Provide the (X, Y) coordinate of the cell's center where the given text is located.  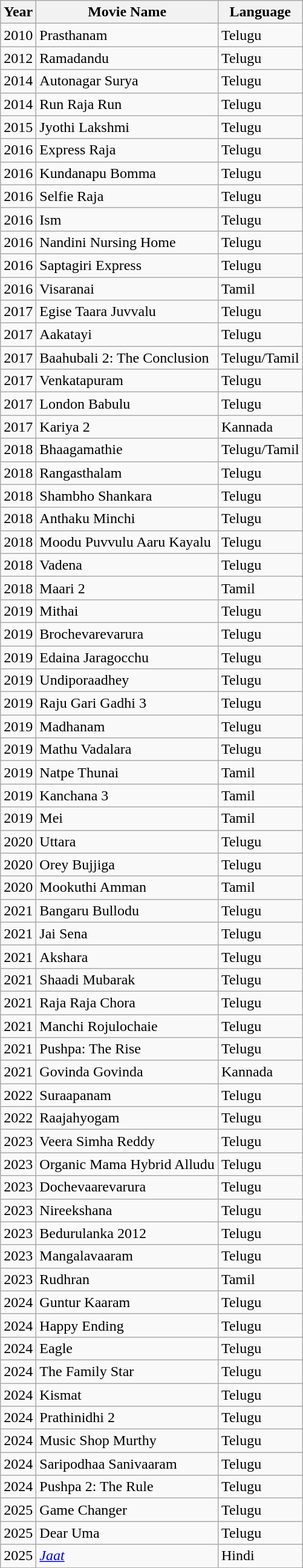
Uttara (127, 842)
Pushpa: The Rise (127, 1049)
Raajahyogam (127, 1118)
Kanchana 3 (127, 796)
Language (260, 12)
Mithai (127, 611)
Run Raja Run (127, 104)
Dear Uma (127, 1533)
Raja Raja Chora (127, 1003)
Ism (127, 219)
2010 (18, 35)
Mangalavaaram (127, 1256)
2012 (18, 58)
Rudhran (127, 1279)
Jai Sena (127, 934)
Moodu Puvvulu Aaru Kayalu (127, 542)
Nandini Nursing Home (127, 242)
Undiporaadhey (127, 680)
Mookuthi Amman (127, 888)
Baahubali 2: The Conclusion (127, 358)
Suraapanam (127, 1095)
Ramadandu (127, 58)
Brochevarevarura (127, 634)
Visaranai (127, 289)
Organic Mama Hybrid Alludu (127, 1164)
Bhaagamathie (127, 450)
Egise Taara Juvvalu (127, 312)
Veera Simha Reddy (127, 1141)
Hindi (260, 1556)
Kundanapu Bomma (127, 173)
Autonagar Surya (127, 81)
Prasthanam (127, 35)
Prathinidhi 2 (127, 1418)
Venkatapuram (127, 381)
Bangaru Bullodu (127, 911)
Bedurulanka 2012 (127, 1233)
Anthaku Minchi (127, 519)
Selfie Raja (127, 196)
Eagle (127, 1348)
2015 (18, 127)
Edaina Jaragocchu (127, 657)
Nireekshana (127, 1210)
Dochevaarevarura (127, 1187)
London Babulu (127, 404)
Saripodhaa Sanivaaram (127, 1464)
Guntur Kaaram (127, 1302)
Shambho Shankara (127, 496)
Shaadi Mubarak (127, 980)
Natpe Thunai (127, 772)
Music Shop Murthy (127, 1441)
Mei (127, 819)
Kismat (127, 1394)
Game Changer (127, 1510)
Kariya 2 (127, 427)
Orey Bujjiga (127, 865)
Jyothi Lakshmi (127, 127)
Aakatayi (127, 335)
Year (18, 12)
Jaat (127, 1556)
Movie Name (127, 12)
Saptagiri Express (127, 265)
The Family Star (127, 1371)
Govinda Govinda (127, 1072)
Happy Ending (127, 1325)
Manchi Rojulochaie (127, 1026)
Express Raja (127, 150)
Mathu Vadalara (127, 749)
Madhanam (127, 726)
Akshara (127, 957)
Vadena (127, 565)
Maari 2 (127, 588)
Pushpa 2: The Rule (127, 1487)
Rangasthalam (127, 473)
Raju Gari Gadhi 3 (127, 703)
